Detect which cell encompasses the target text, then output its (x, y) center coordinate. 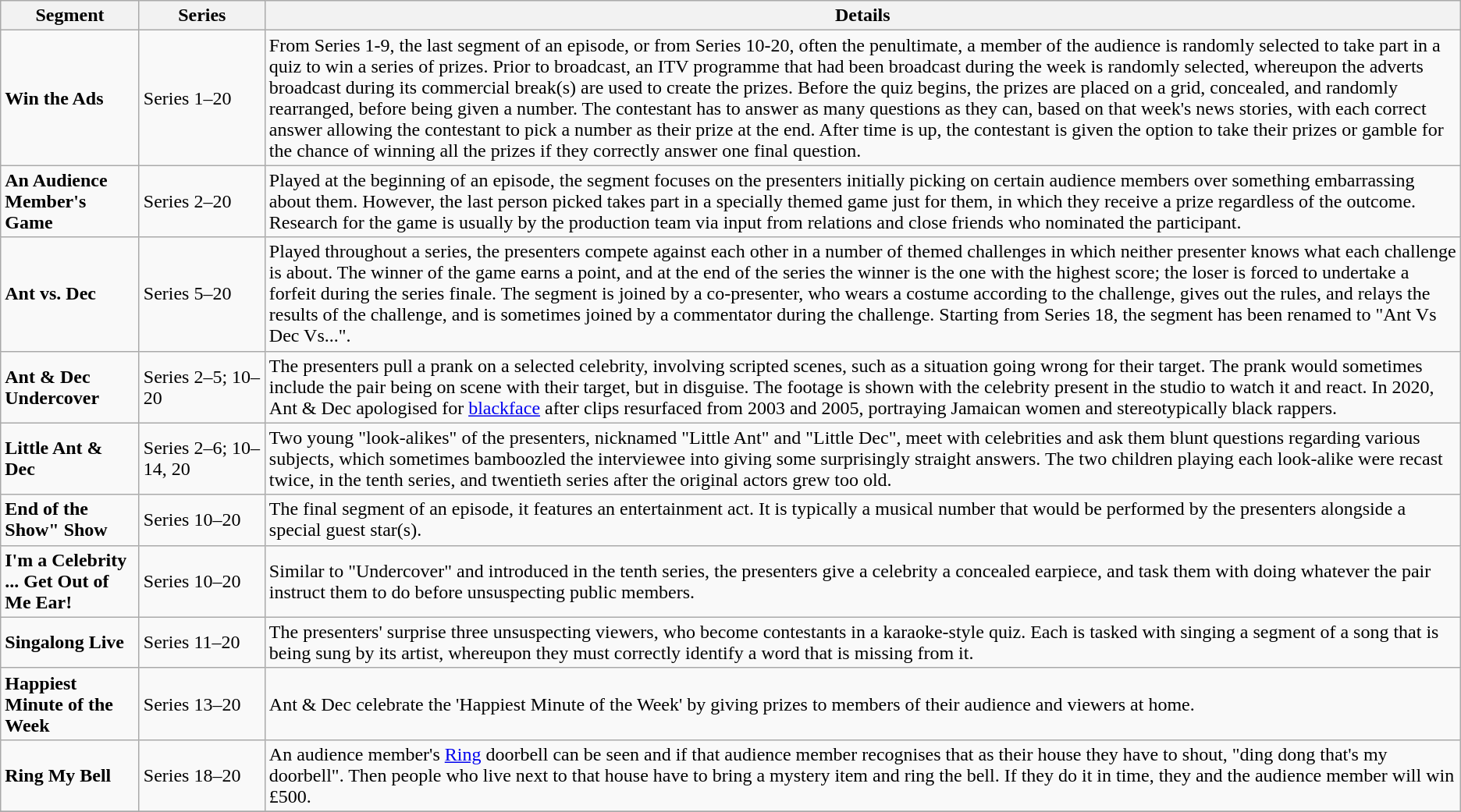
Win the Ads (70, 98)
Ring My Bell (70, 775)
Series 18–20 (201, 775)
Series 11–20 (201, 643)
Ant & Dec Undercover (70, 387)
Series 2–6; 10–14, 20 (201, 459)
Happiest Minute of the Week (70, 704)
Singalong Live (70, 643)
Series 2–5; 10–20 (201, 387)
An Audience Member's Game (70, 201)
Series 2–20 (201, 201)
End of the Show" Show (70, 519)
Series 13–20 (201, 704)
I'm a Celebrity ... Get Out of Me Ear! (70, 581)
Series 1–20 (201, 98)
Series (201, 16)
Series 5–20 (201, 294)
Segment (70, 16)
Ant & Dec celebrate the 'Happiest Minute of the Week' by giving prizes to members of their audience and viewers at home. (862, 704)
Little Ant & Dec (70, 459)
Details (862, 16)
Ant vs. Dec (70, 294)
